Return (x, y) of the center of cell containing provided text 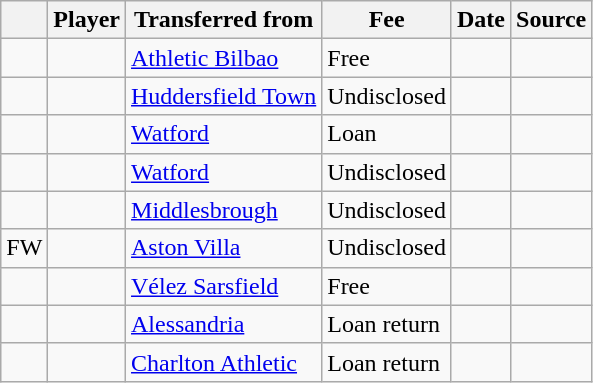
Date (480, 20)
Athletic Bilbao (224, 58)
Source (552, 20)
Alessandria (224, 324)
Player (87, 20)
Fee (387, 20)
Middlesbrough (224, 210)
Vélez Sarsfield (224, 286)
Aston Villa (224, 248)
Huddersfield Town (224, 96)
FW (24, 248)
Loan (387, 134)
Charlton Athletic (224, 362)
Transferred from (224, 20)
